Search for the cell housing the specified text and yield its (X, Y) center coordinate. 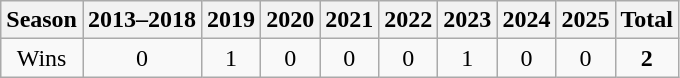
2025 (586, 20)
2013–2018 (142, 20)
2020 (290, 20)
Wins (42, 58)
2023 (468, 20)
2021 (350, 20)
Season (42, 20)
Total (647, 20)
2022 (408, 20)
2024 (526, 20)
2019 (232, 20)
2 (647, 58)
